From the cell containing the given text, extract its center point as (x, y) coordinate. 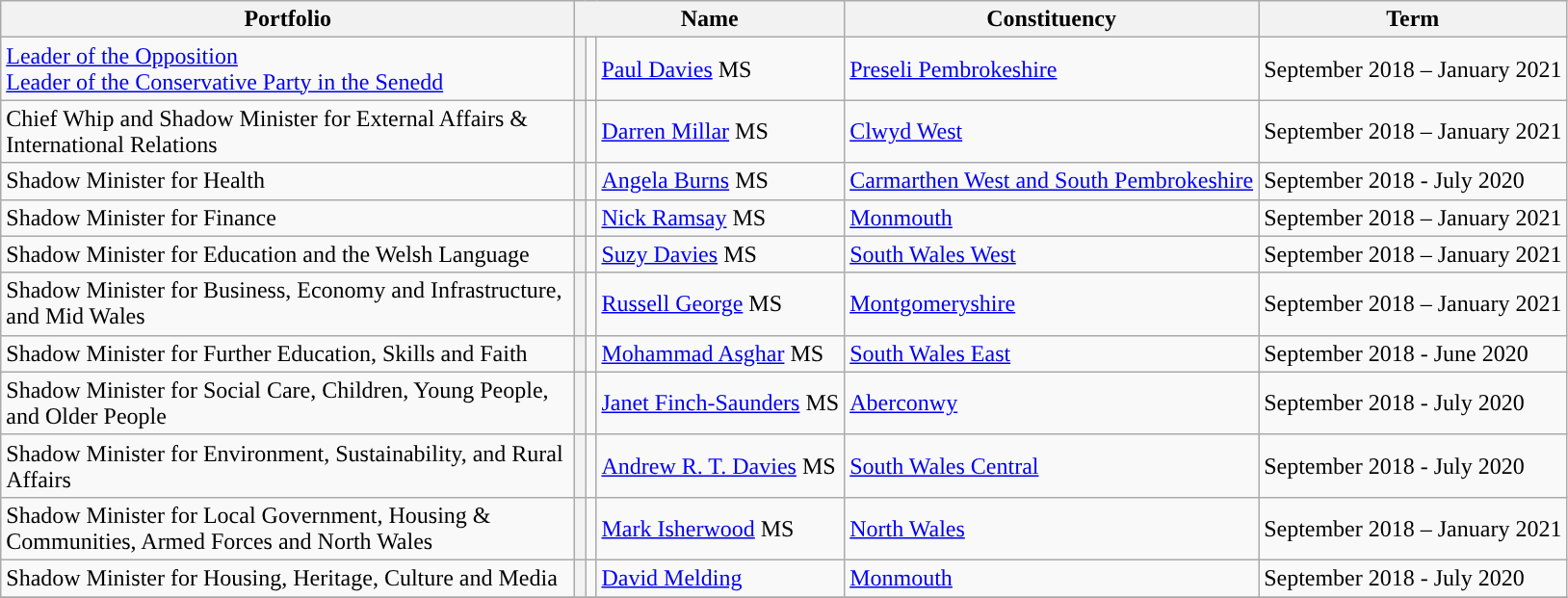
Russell George MS (720, 304)
Angela Burns MS (720, 181)
North Wales (1052, 528)
Shadow Minister for Social Care, Children, Young People, and Older People (288, 403)
Mark Isherwood MS (720, 528)
Chief Whip and Shadow Minister for External Affairs & International Relations (288, 131)
Nick Ramsay MS (720, 218)
Mohammad Asghar MS (720, 353)
Preseli Pembrokeshire (1052, 69)
South Wales West (1052, 254)
Janet Finch-Saunders MS (720, 403)
Constituency (1052, 19)
Shadow Minister for Further Education, Skills and Faith (288, 353)
Suzy Davies MS (720, 254)
Carmarthen West and South Pembrokeshire (1052, 181)
Portfolio (288, 19)
Name (710, 19)
September 2018 - June 2020 (1413, 353)
Andrew R. T. Davies MS (720, 466)
Shadow Minister for Environment, Sustainability, and Rural Affairs (288, 466)
Shadow Minister for Education and the Welsh Language (288, 254)
Term (1413, 19)
Shadow Minister for Health (288, 181)
David Melding (720, 578)
South Wales East (1052, 353)
Montgomeryshire (1052, 304)
Aberconwy (1052, 403)
Shadow Minister for Housing, Heritage, Culture and Media (288, 578)
Shadow Minister for Business, Economy and Infrastructure, and Mid Wales (288, 304)
Clwyd West (1052, 131)
South Wales Central (1052, 466)
Shadow Minister for Local Government, Housing & Communities, Armed Forces and North Wales (288, 528)
Paul Davies MS (720, 69)
Leader of the OppositionLeader of the Conservative Party in the Senedd (288, 69)
Darren Millar MS (720, 131)
Shadow Minister for Finance (288, 218)
